Search for the cell housing the specified text and yield its [X, Y] center coordinate. 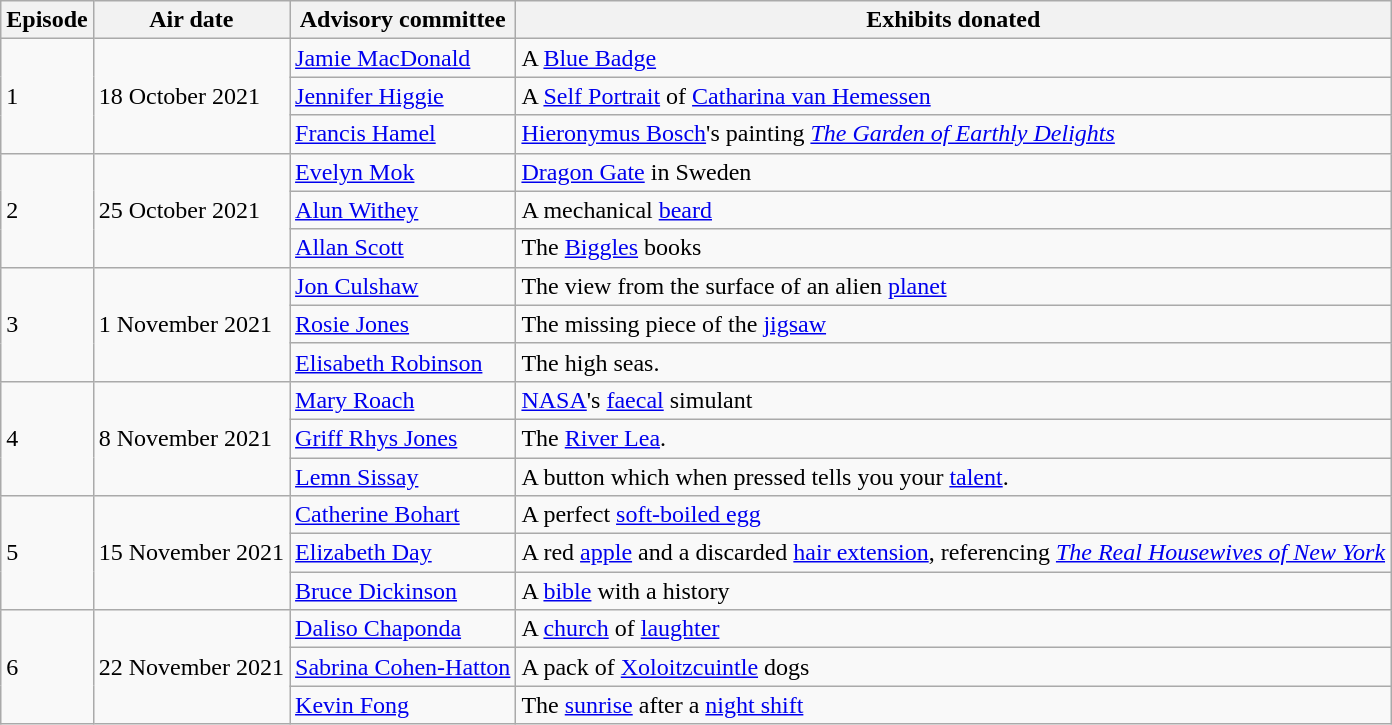
A Blue Badge [954, 58]
Alun Withey [403, 210]
4 [47, 438]
2 [47, 210]
The sunrise after a night shift [954, 705]
Sabrina Cohen-Hatton [403, 667]
Advisory committee [403, 20]
Rosie Jones [403, 324]
The missing piece of the jigsaw [954, 324]
1 [47, 96]
The view from the surface of an alien planet [954, 286]
Jennifer Higgie [403, 96]
Exhibits donated [954, 20]
Bruce Dickinson [403, 591]
Elisabeth Robinson [403, 362]
Allan Scott [403, 248]
8 November 2021 [191, 438]
Mary Roach [403, 400]
6 [47, 667]
Dragon Gate in Sweden [954, 172]
The Biggles books [954, 248]
Jon Culshaw [403, 286]
A bible with a history [954, 591]
Evelyn Mok [403, 172]
Jamie MacDonald [403, 58]
Kevin Fong [403, 705]
15 November 2021 [191, 553]
The high seas. [954, 362]
A Self Portrait of Catharina van Hemessen [954, 96]
Hieronymus Bosch's painting The Garden of Earthly Delights [954, 134]
Lemn Sissay [403, 477]
Francis Hamel [403, 134]
5 [47, 553]
Catherine Bohart [403, 515]
A red apple and a discarded hair extension, referencing The Real Housewives of New York [954, 553]
A church of laughter [954, 629]
Daliso Chaponda [403, 629]
A pack of Xoloitzcuintle dogs [954, 667]
A mechanical beard [954, 210]
18 October 2021 [191, 96]
The River Lea. [954, 438]
A perfect soft-boiled egg [954, 515]
25 October 2021 [191, 210]
Griff Rhys Jones [403, 438]
A button which when pressed tells you your talent. [954, 477]
Elizabeth Day [403, 553]
NASA's faecal simulant [954, 400]
3 [47, 324]
Episode [47, 20]
Air date [191, 20]
1 November 2021 [191, 324]
22 November 2021 [191, 667]
